Determine the (x, y) coordinate at the center of the cell enclosing the given text.  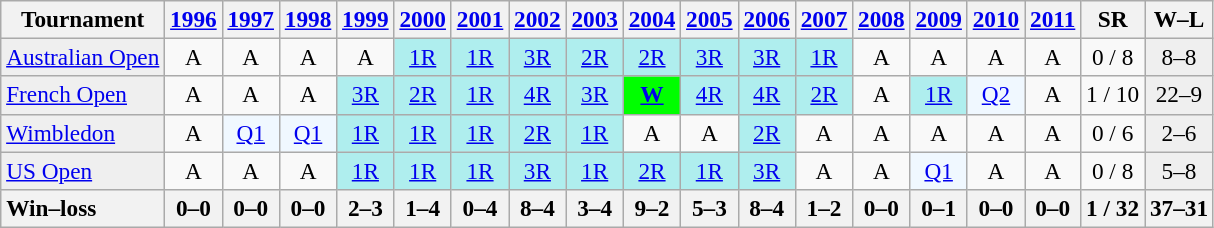
1–2 (824, 208)
1996 (194, 19)
Q2 (996, 95)
37–31 (1178, 208)
0–1 (938, 208)
French Open (83, 95)
1997 (250, 19)
Wimbledon (83, 133)
3–4 (594, 208)
2001 (480, 19)
1998 (308, 19)
1 / 32 (1113, 208)
Win–loss (83, 208)
0 / 6 (1113, 133)
2006 (766, 19)
2000 (422, 19)
8–8 (1178, 57)
2–6 (1178, 133)
5–3 (710, 208)
W (652, 95)
W–L (1178, 19)
2005 (710, 19)
2007 (824, 19)
2–3 (366, 208)
9–2 (652, 208)
2009 (938, 19)
2011 (1053, 19)
SR (1113, 19)
Tournament (83, 19)
2010 (996, 19)
2003 (594, 19)
1 / 10 (1113, 95)
2002 (538, 19)
2008 (882, 19)
1–4 (422, 208)
Australian Open (83, 57)
1999 (366, 19)
0–4 (480, 208)
2004 (652, 19)
22–9 (1178, 95)
5–8 (1178, 170)
US Open (83, 170)
